Identify which cell holds the provided text, then report its [x, y] central coordinate. 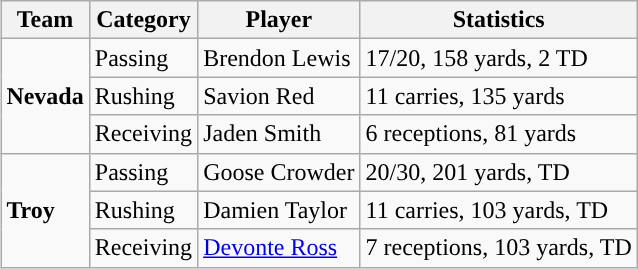
Nevada [45, 96]
Savion Red [279, 96]
Jaden Smith [279, 134]
17/20, 158 yards, 2 TD [498, 58]
6 receptions, 81 yards [498, 134]
Brendon Lewis [279, 58]
Team [45, 20]
Goose Crowder [279, 172]
Player [279, 20]
11 carries, 103 yards, TD [498, 210]
11 carries, 135 yards [498, 96]
Statistics [498, 20]
Troy [45, 210]
Category [143, 20]
Devonte Ross [279, 248]
Damien Taylor [279, 210]
7 receptions, 103 yards, TD [498, 248]
20/30, 201 yards, TD [498, 172]
